Return the (X, Y) coordinate for the center point of the cell that contains the specified text.  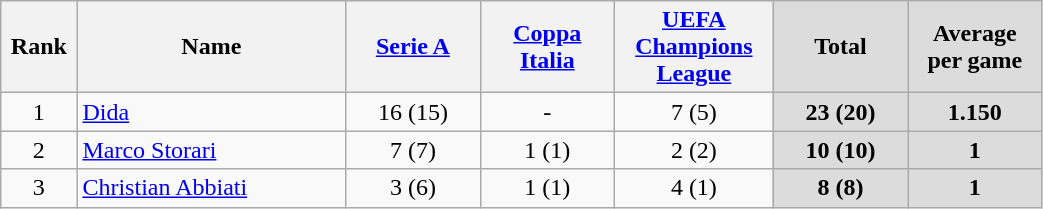
4 (1) (694, 188)
UEFA Champions League (694, 47)
3 (6) (413, 188)
8 (8) (840, 188)
Dida (212, 112)
Rank (39, 47)
Average per game (975, 47)
3 (39, 188)
2 (2) (694, 150)
2 (39, 150)
- (547, 112)
Serie A (413, 47)
10 (10) (840, 150)
23 (20) (840, 112)
Coppa Italia (547, 47)
Total (840, 47)
16 (15) (413, 112)
7 (5) (694, 112)
Christian Abbiati (212, 188)
7 (7) (413, 150)
Name (212, 47)
1.150 (975, 112)
Marco Storari (212, 150)
